Determine the (X, Y) coordinate at the center of the cell enclosing the given text.  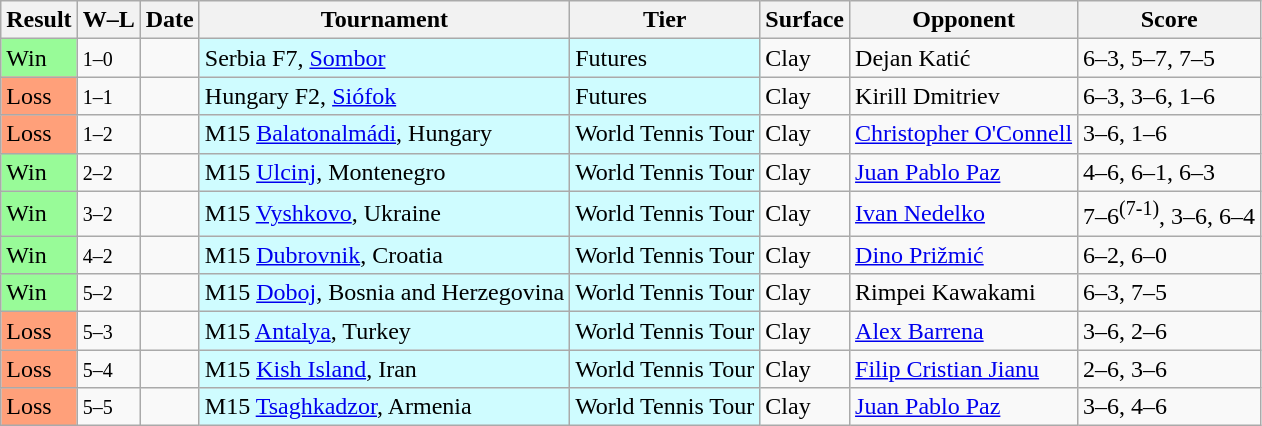
5–5 (108, 407)
6–3, 3–6, 1–6 (1170, 96)
Alex Barrena (964, 331)
1–2 (108, 134)
Christopher O'Connell (964, 134)
Ivan Nedelko (964, 214)
3–6, 4–6 (1170, 407)
Tier (665, 20)
Tournament (384, 20)
2–6, 3–6 (1170, 369)
Date (170, 20)
5–2 (108, 293)
4–2 (108, 255)
7–6(7-1), 3–6, 6–4 (1170, 214)
6–3, 5–7, 7–5 (1170, 58)
W–L (108, 20)
6–2, 6–0 (1170, 255)
Filip Cristian Jianu (964, 369)
3–6, 1–6 (1170, 134)
Serbia F7, Sombor (384, 58)
M15 Tsaghkadzor, Armenia (384, 407)
M15 Doboj, Bosnia and Herzegovina (384, 293)
1–1 (108, 96)
Kirill Dmitriev (964, 96)
Result (39, 20)
M15 Kish Island, Iran (384, 369)
2–2 (108, 172)
6–3, 7–5 (1170, 293)
5–4 (108, 369)
5–3 (108, 331)
M15 Ulcinj, Montenegro (384, 172)
Surface (805, 20)
Opponent (964, 20)
M15 Antalya, Turkey (384, 331)
3–6, 2–6 (1170, 331)
Dejan Katić (964, 58)
3–2 (108, 214)
Score (1170, 20)
4–6, 6–1, 6–3 (1170, 172)
M15 Vyshkovo, Ukraine (384, 214)
Hungary F2, Siófok (384, 96)
1–0 (108, 58)
M15 Dubrovnik, Croatia (384, 255)
M15 Balatonalmádi, Hungary (384, 134)
Rimpei Kawakami (964, 293)
Dino Prižmić (964, 255)
